Capture the cell that displays the provided text and extract its (x, y) central coordinate. 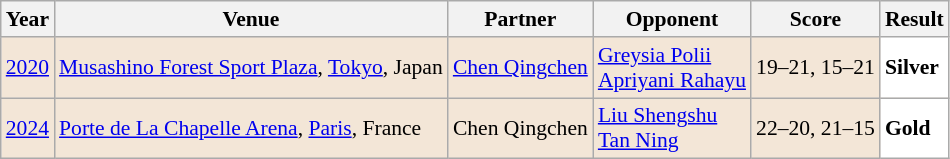
Silver (914, 68)
Opponent (672, 19)
Venue (251, 19)
22–20, 21–15 (816, 128)
19–21, 15–21 (816, 68)
Greysia Polii Apriyani Rahayu (672, 68)
2020 (28, 68)
Gold (914, 128)
Year (28, 19)
Result (914, 19)
2024 (28, 128)
Porte de La Chapelle Arena, Paris, France (251, 128)
Liu Shengshu Tan Ning (672, 128)
Musashino Forest Sport Plaza, Tokyo, Japan (251, 68)
Partner (520, 19)
Score (816, 19)
